For the text-containing cell, return its midpoint in (x, y) coordinate format. 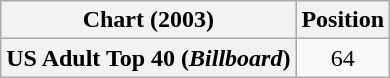
Chart (2003) (148, 20)
Position (343, 20)
US Adult Top 40 (Billboard) (148, 58)
64 (343, 58)
